Find where the given text appears and provide that cell's center as [X, Y] coordinate. 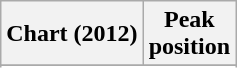
Peakposition [189, 34]
Chart (2012) [72, 34]
